Pinpoint the cell where the given text exists, returning its [X, Y] midpoint coordinate. 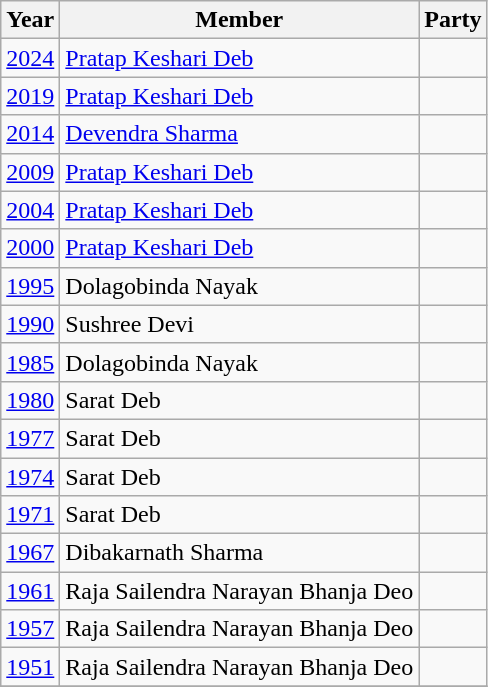
1977 [30, 438]
2004 [30, 210]
1951 [30, 667]
Year [30, 20]
2014 [30, 134]
2024 [30, 58]
2009 [30, 172]
Sushree Devi [240, 324]
Dibakarnath Sharma [240, 553]
2000 [30, 248]
1985 [30, 362]
Devendra Sharma [240, 134]
1980 [30, 400]
Party [453, 20]
1990 [30, 324]
1995 [30, 286]
Member [240, 20]
1967 [30, 553]
1971 [30, 515]
1961 [30, 591]
1974 [30, 477]
1957 [30, 629]
2019 [30, 96]
